Output the [x, y] coordinate of the center of the cell containing the given text.  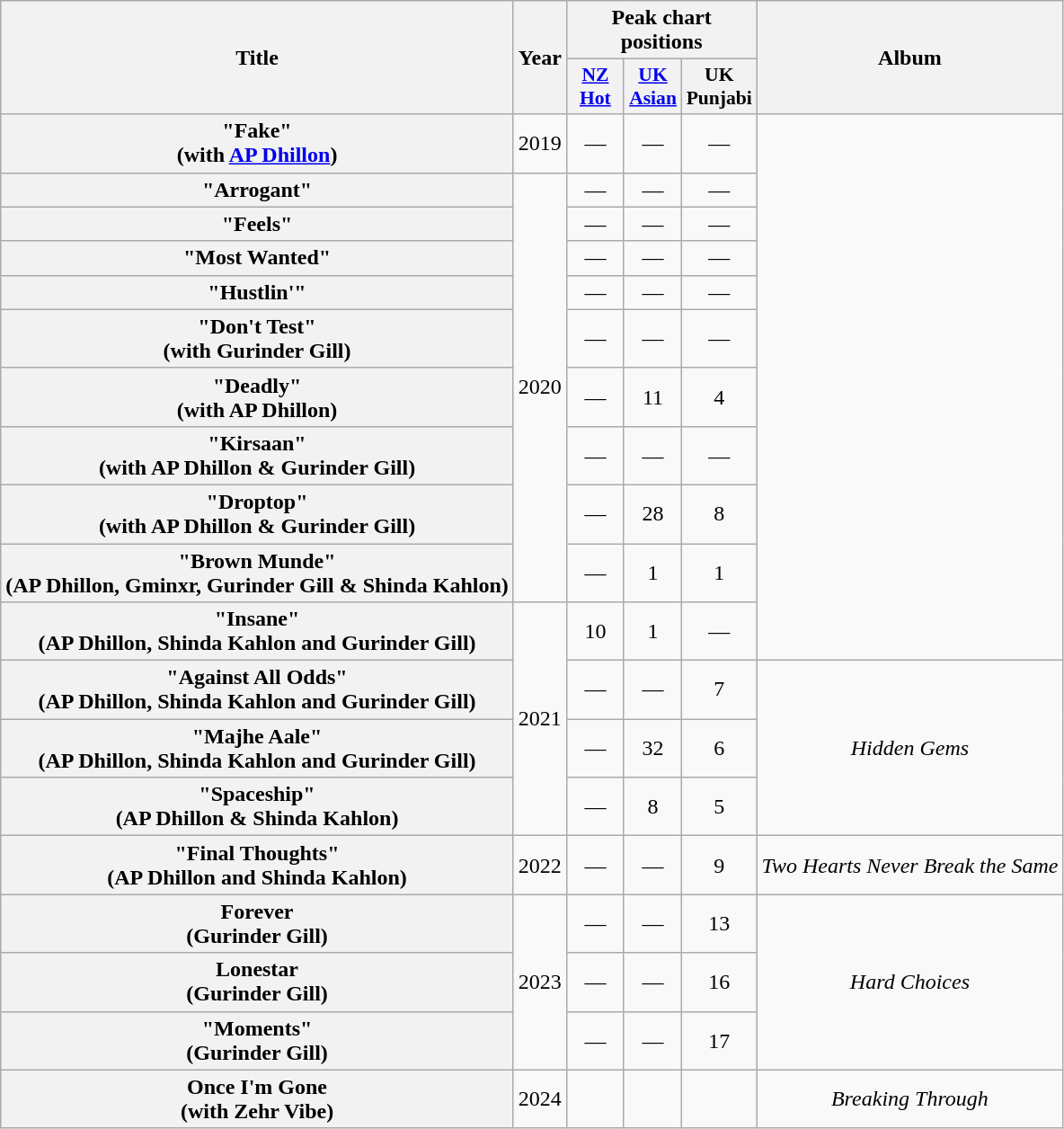
32 [652, 748]
Two Hearts Never Break the Same [909, 865]
17 [719, 1041]
Forever(Gurinder Gill) [257, 924]
11 [652, 397]
2023 [539, 982]
13 [719, 924]
"Droptop"(with AP Dhillon & Gurinder Gill) [257, 514]
2021 [539, 719]
Year [539, 58]
10 [595, 631]
"Brown Munde"(AP Dhillon, Gminxr, Gurinder Gill & Shinda Kahlon) [257, 572]
"Moments"(Gurinder Gill) [257, 1041]
6 [719, 748]
Breaking Through [909, 1098]
5 [719, 807]
"Insane"(AP Dhillon, Shinda Kahlon and Gurinder Gill) [257, 631]
"Don't Test"(with Gurinder Gill) [257, 338]
9 [719, 865]
"Final Thoughts" (AP Dhillon and Shinda Kahlon) [257, 865]
Hard Choices [909, 982]
2022 [539, 865]
Title [257, 58]
"Arrogant" [257, 190]
Hidden Gems [909, 748]
Peak chart positions [661, 31]
Lonestar(Gurinder Gill) [257, 982]
"Kirsaan"(with AP Dhillon & Gurinder Gill) [257, 455]
"Majhe Aale"(AP Dhillon, Shinda Kahlon and Gurinder Gill) [257, 748]
"Hustlin'" [257, 292]
4 [719, 397]
"Against All Odds"(AP Dhillon, Shinda Kahlon and Gurinder Gill) [257, 690]
2019 [539, 144]
28 [652, 514]
16 [719, 982]
2020 [539, 387]
"Fake"(with AP Dhillon) [257, 144]
UKAsian [652, 86]
"Deadly"(with AP Dhillon) [257, 397]
Album [909, 58]
2024 [539, 1098]
"Spaceship" (AP Dhillon & Shinda Kahlon) [257, 807]
Once I'm Gone (with Zehr Vibe) [257, 1098]
7 [719, 690]
UK Punjabi [719, 86]
"Most Wanted" [257, 258]
"Feels" [257, 224]
NZHot [595, 86]
